Capture the cell that displays the provided text and extract its (X, Y) central coordinate. 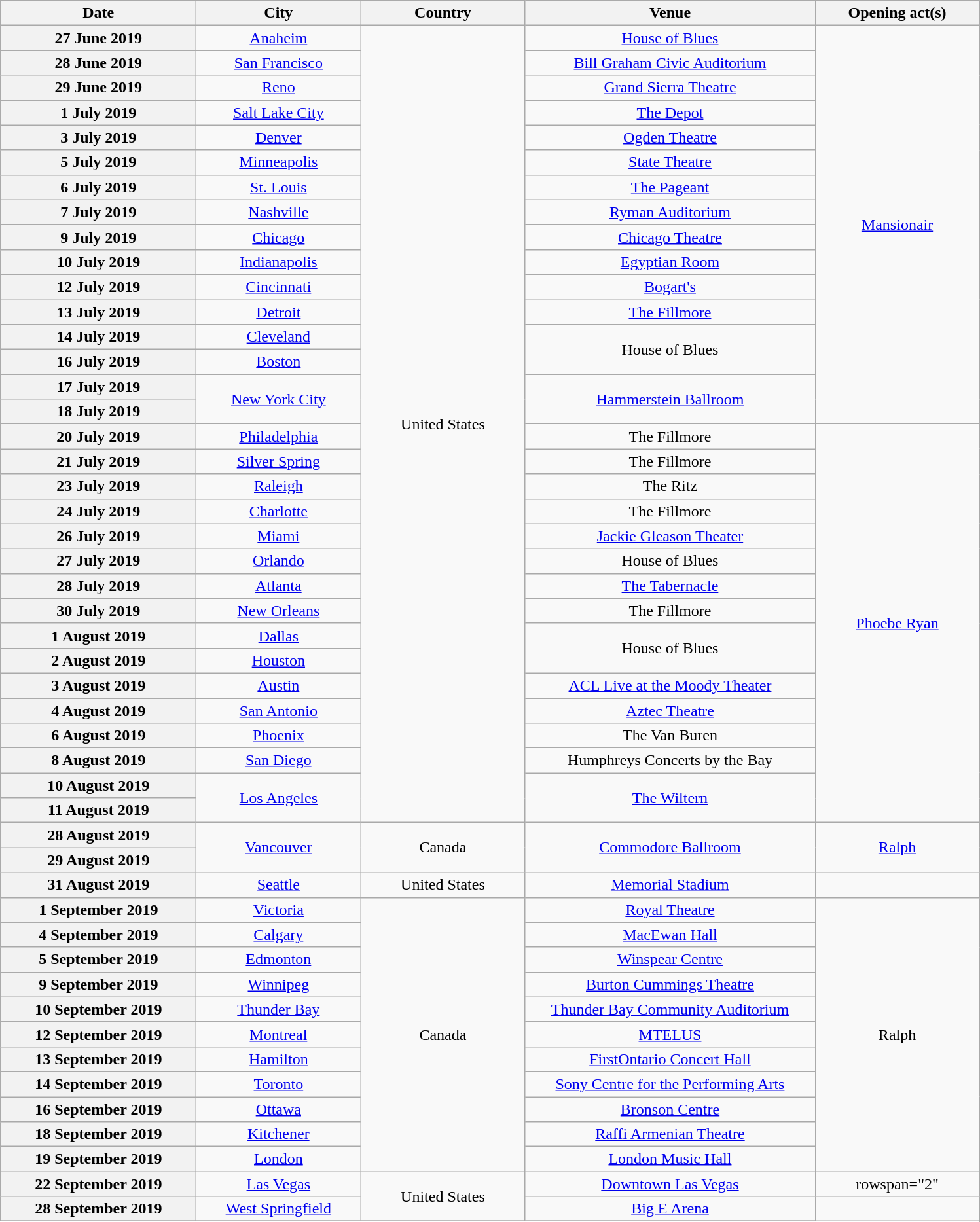
Toronto (279, 1084)
Cincinnati (279, 287)
ACL Live at the Moody Theater (670, 685)
City (279, 13)
28 July 2019 (98, 586)
Denver (279, 137)
23 July 2019 (98, 486)
29 August 2019 (98, 860)
Orlando (279, 561)
Austin (279, 685)
Venue (670, 13)
Chicago (279, 237)
Egyptian Room (670, 262)
Aztec Theatre (670, 710)
The Wiltern (670, 798)
3 July 2019 (98, 137)
Raleigh (279, 486)
Chicago Theatre (670, 237)
10 August 2019 (98, 785)
The Pageant (670, 187)
Dallas (279, 636)
20 July 2019 (98, 437)
Sony Centre for the Performing Arts (670, 1084)
Commodore Ballroom (670, 848)
FirstOntario Concert Hall (670, 1059)
9 July 2019 (98, 237)
13 July 2019 (98, 312)
Anaheim (279, 38)
28 August 2019 (98, 835)
Grand Sierra Theatre (670, 88)
Ottawa (279, 1109)
The Van Buren (670, 736)
17 July 2019 (98, 387)
MacEwan Hall (670, 935)
10 July 2019 (98, 262)
11 August 2019 (98, 810)
Royal Theatre (670, 910)
San Francisco (279, 63)
San Antonio (279, 710)
27 July 2019 (98, 561)
16 September 2019 (98, 1109)
Atlanta (279, 586)
Calgary (279, 935)
Date (98, 13)
Cleveland (279, 337)
10 September 2019 (98, 1009)
Miami (279, 536)
Thunder Bay Community Auditorium (670, 1009)
28 September 2019 (98, 1209)
14 July 2019 (98, 337)
New York City (279, 399)
Ogden Theatre (670, 137)
MTELUS (670, 1034)
Seattle (279, 885)
Opening act(s) (897, 13)
Phoenix (279, 736)
8 August 2019 (98, 761)
Raffi Armenian Theatre (670, 1134)
Winnipeg (279, 984)
3 August 2019 (98, 685)
22 September 2019 (98, 1184)
West Springfield (279, 1209)
27 June 2019 (98, 38)
14 September 2019 (98, 1084)
1 July 2019 (98, 113)
12 September 2019 (98, 1034)
13 September 2019 (98, 1059)
Los Angeles (279, 798)
Minneapolis (279, 162)
19 September 2019 (98, 1159)
Reno (279, 88)
4 September 2019 (98, 935)
Jackie Gleason Theater (670, 536)
Mansionair (897, 225)
1 September 2019 (98, 910)
The Tabernacle (670, 586)
Victoria (279, 910)
Hamilton (279, 1059)
Thunder Bay (279, 1009)
26 July 2019 (98, 536)
Phoebe Ryan (897, 623)
Bill Graham Civic Auditorium (670, 63)
4 August 2019 (98, 710)
2 August 2019 (98, 660)
Bronson Centre (670, 1109)
The Depot (670, 113)
16 July 2019 (98, 362)
Bogart's (670, 287)
12 July 2019 (98, 287)
Salt Lake City (279, 113)
18 September 2019 (98, 1134)
New Orleans (279, 611)
9 September 2019 (98, 984)
Humphreys Concerts by the Bay (670, 761)
18 July 2019 (98, 412)
6 August 2019 (98, 736)
St. Louis (279, 187)
Charlotte (279, 511)
5 September 2019 (98, 960)
7 July 2019 (98, 212)
24 July 2019 (98, 511)
31 August 2019 (98, 885)
Detroit (279, 312)
rowspan="2" (897, 1184)
30 July 2019 (98, 611)
28 June 2019 (98, 63)
Montreal (279, 1034)
Nashville (279, 212)
Country (443, 13)
29 June 2019 (98, 88)
Winspear Centre (670, 960)
Boston (279, 362)
21 July 2019 (98, 461)
Ryman Auditorium (670, 212)
Vancouver (279, 848)
Big E Arena (670, 1209)
Downtown Las Vegas (670, 1184)
1 August 2019 (98, 636)
San Diego (279, 761)
Kitchener (279, 1134)
Indianapolis (279, 262)
Burton Cummings Theatre (670, 984)
Silver Spring (279, 461)
State Theatre (670, 162)
Las Vegas (279, 1184)
Memorial Stadium (670, 885)
Philadelphia (279, 437)
5 July 2019 (98, 162)
6 July 2019 (98, 187)
Hammerstein Ballroom (670, 399)
Houston (279, 660)
The Ritz (670, 486)
London (279, 1159)
Edmonton (279, 960)
London Music Hall (670, 1159)
